Capture the cell that displays the provided text and extract its (X, Y) central coordinate. 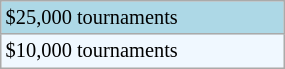
$25,000 tournaments (142, 17)
$10,000 tournaments (142, 51)
